Detect which cell encompasses the target text, then output its (x, y) center coordinate. 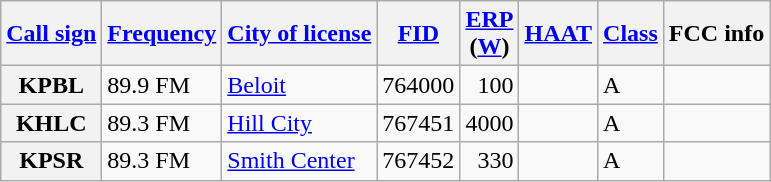
330 (490, 161)
Beloit (300, 85)
764000 (418, 85)
FID (418, 34)
Call sign (52, 34)
HAAT (558, 34)
767452 (418, 161)
KHLC (52, 123)
FCC info (716, 34)
767451 (418, 123)
Hill City (300, 123)
89.9 FM (162, 85)
City of license (300, 34)
Frequency (162, 34)
KPBL (52, 85)
Smith Center (300, 161)
Class (631, 34)
4000 (490, 123)
ERP(W) (490, 34)
KPSR (52, 161)
100 (490, 85)
